Scan for the cell matching the given text and deliver its (X, Y) coordinate at center. 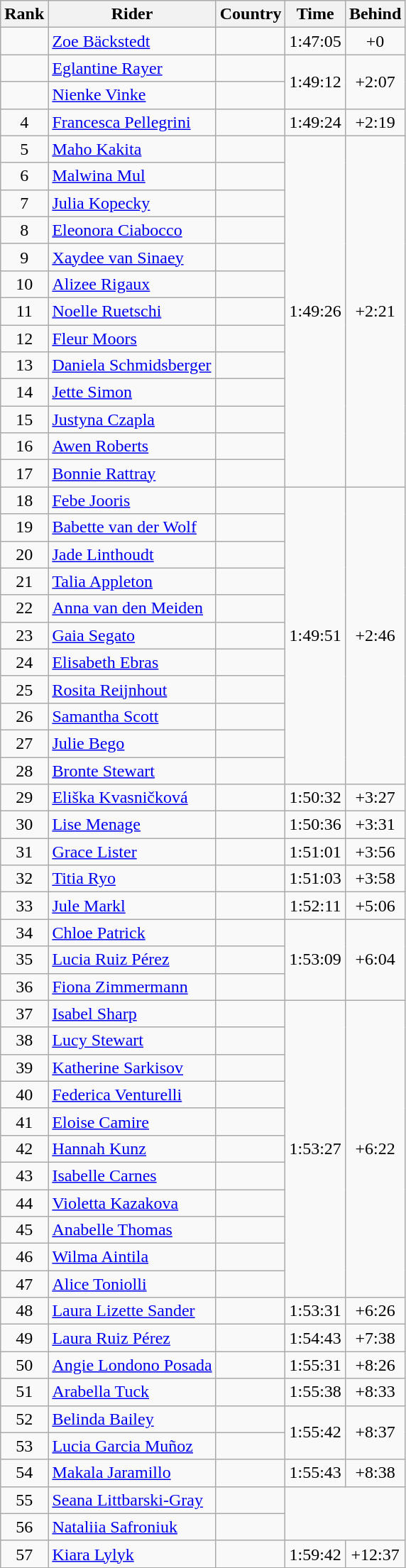
33 (24, 906)
Laura Ruiz Pérez (132, 1338)
27 (24, 743)
+0 (375, 41)
39 (24, 1068)
20 (24, 554)
+2:46 (375, 636)
Julia Kopecky (132, 203)
+3:27 (375, 798)
53 (24, 1446)
1:51:01 (315, 852)
1:52:11 (315, 906)
8 (24, 230)
Justyna Czapla (132, 420)
44 (24, 1203)
Julie Bego (132, 743)
Eliška Kvasničková (132, 798)
Maho Kakita (132, 149)
34 (24, 933)
Belinda Bailey (132, 1419)
+8:38 (375, 1473)
Grace Lister (132, 852)
1:50:36 (315, 825)
Behind (375, 14)
42 (24, 1148)
1:54:43 (315, 1338)
50 (24, 1365)
28 (24, 770)
Zoe Bäckstedt (132, 41)
Xaydee van Sinaey (132, 257)
21 (24, 581)
Lise Menage (132, 825)
29 (24, 798)
Anabelle Thomas (132, 1230)
1:49:26 (315, 311)
41 (24, 1122)
38 (24, 1041)
Fleur Moors (132, 339)
Febe Jooris (132, 500)
Jule Markl (132, 906)
Eglantine Rayer (132, 68)
Isabel Sharp (132, 1014)
26 (24, 716)
Rank (24, 14)
Lucia Ruiz Pérez (132, 960)
+6:04 (375, 960)
Jette Simon (132, 393)
15 (24, 420)
Eleonora Ciabocco (132, 230)
19 (24, 527)
45 (24, 1230)
9 (24, 257)
Seana Littbarski-Gray (132, 1500)
24 (24, 662)
Country (251, 14)
1:53:09 (315, 960)
Nienke Vinke (132, 95)
37 (24, 1014)
Laura Lizette Sander (132, 1311)
1:49:51 (315, 636)
Bonnie Rattray (132, 473)
Alice Toniolli (132, 1284)
Malwina Mul (132, 176)
Violetta Kazakova (132, 1203)
Nataliia Safroniuk (132, 1527)
23 (24, 635)
+8:37 (375, 1432)
Titia Ryo (132, 879)
Gaia Segato (132, 635)
Arabella Tuck (132, 1392)
Alizee Rigaux (132, 284)
1:53:31 (315, 1311)
1:55:43 (315, 1473)
Rosita Reijnhout (132, 689)
Chloe Patrick (132, 933)
Federica Venturelli (132, 1095)
Eloise Camire (132, 1122)
6 (24, 176)
Lucia Garcia Muñoz (132, 1446)
1:49:12 (315, 82)
1:55:31 (315, 1365)
4 (24, 122)
10 (24, 284)
5 (24, 149)
52 (24, 1419)
Fiona Zimmermann (132, 987)
+2:07 (375, 82)
51 (24, 1392)
Bronte Stewart (132, 770)
55 (24, 1500)
Noelle Ruetschi (132, 311)
7 (24, 203)
+7:38 (375, 1338)
Makala Jaramillo (132, 1473)
46 (24, 1257)
Hannah Kunz (132, 1148)
30 (24, 825)
31 (24, 852)
47 (24, 1284)
Time (315, 14)
+5:06 (375, 906)
1:51:03 (315, 879)
1:50:32 (315, 798)
Kiara Lylyk (132, 1554)
Elisabeth Ebras (132, 662)
1:53:27 (315, 1148)
Babette van der Wolf (132, 527)
+2:19 (375, 122)
57 (24, 1554)
Anna van den Meiden (132, 608)
32 (24, 879)
+3:56 (375, 852)
40 (24, 1095)
56 (24, 1527)
Angie Londono Posada (132, 1365)
Francesca Pellegrini (132, 122)
+3:31 (375, 825)
Wilma Aintila (132, 1257)
17 (24, 473)
Isabelle Carnes (132, 1175)
+6:22 (375, 1148)
1:59:42 (315, 1554)
1:55:38 (315, 1392)
11 (24, 311)
36 (24, 987)
Lucy Stewart (132, 1041)
+8:33 (375, 1392)
1:49:24 (315, 122)
+2:21 (375, 311)
49 (24, 1338)
35 (24, 960)
1:55:42 (315, 1432)
+3:58 (375, 879)
Jade Linthoudt (132, 554)
16 (24, 446)
Awen Roberts (132, 446)
+6:26 (375, 1311)
Katherine Sarkisov (132, 1068)
14 (24, 393)
25 (24, 689)
Samantha Scott (132, 716)
+12:37 (375, 1554)
Daniela Schmidsberger (132, 366)
22 (24, 608)
Rider (132, 14)
12 (24, 339)
Talia Appleton (132, 581)
43 (24, 1175)
54 (24, 1473)
1:47:05 (315, 41)
13 (24, 366)
+8:26 (375, 1365)
18 (24, 500)
48 (24, 1311)
